Pinpoint the cell where the given text exists, returning its [X, Y] midpoint coordinate. 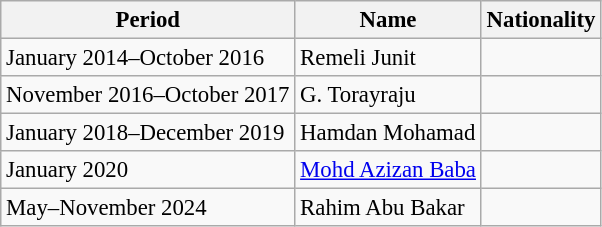
Mohd Azizan Baba [388, 170]
Period [148, 20]
Name [388, 20]
January 2020 [148, 170]
Rahim Abu Bakar [388, 208]
Hamdan Mohamad [388, 133]
January 2014–October 2016 [148, 58]
January 2018–December 2019 [148, 133]
Remeli Junit [388, 58]
Nationality [540, 20]
G. Torayraju [388, 95]
November 2016–October 2017 [148, 95]
May–November 2024 [148, 208]
